Locate the cell with the specified text and output its (x, y) center coordinate. 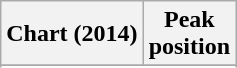
Chart (2014) (72, 34)
Peakposition (189, 34)
